Search for the cell housing the specified text and yield its (x, y) center coordinate. 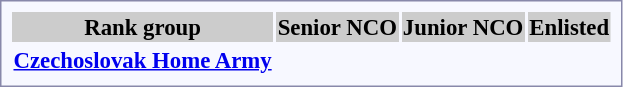
Rank group (142, 27)
Senior NCO (337, 27)
Enlisted (570, 27)
Czechoslovak Home Army (142, 60)
Junior NCO (462, 27)
